Determine the (X, Y) coordinate at the center of the cell enclosing the given text.  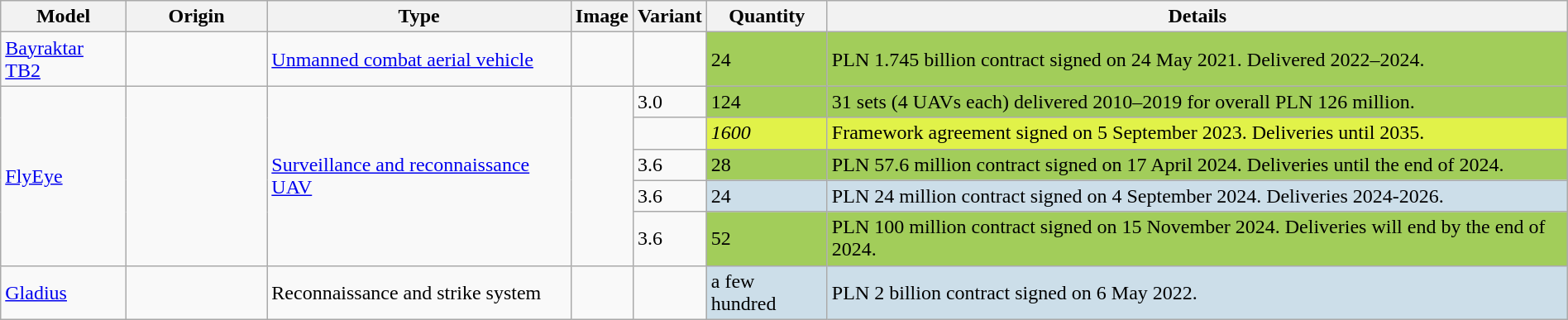
Image (602, 17)
PLN 1.745 billion contract signed on 24 May 2021. Delivered 2022–2024. (1198, 60)
Variant (670, 17)
Framework agreement signed on 5 September 2023. Deliveries until 2035. (1198, 133)
52 (767, 238)
Gladius (64, 293)
PLN 24 million contract signed on 4 September 2024. Deliveries 2024-2026. (1198, 196)
28 (767, 165)
Type (419, 17)
Reconnaissance and strike system (419, 293)
124 (767, 102)
Surveillance and reconnaissance UAV (419, 175)
Origin (196, 17)
FlyEye (64, 175)
Bayraktar TB2 (64, 60)
a few hundred (767, 293)
31 sets (4 UAVs each) delivered 2010–2019 for overall PLN 126 million. (1198, 102)
PLN 57.6 million contract signed on 17 April 2024. Deliveries until the end of 2024. (1198, 165)
Quantity (767, 17)
Unmanned combat aerial vehicle (419, 60)
PLN 100 million contract signed on 15 November 2024. Deliveries will end by the end of 2024. (1198, 238)
PLN 2 billion contract signed on 6 May 2022. (1198, 293)
Model (64, 17)
1600 (767, 133)
Details (1198, 17)
3.0 (670, 102)
